Detect which cell encompasses the target text, then output its (X, Y) center coordinate. 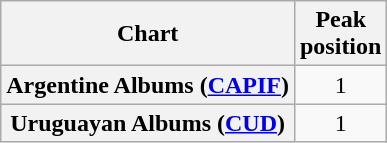
Chart (148, 34)
Peakposition (340, 34)
Uruguayan Albums (CUD) (148, 123)
Argentine Albums (CAPIF) (148, 85)
